Determine the [x, y] coordinate at the center of the cell enclosing the given text.  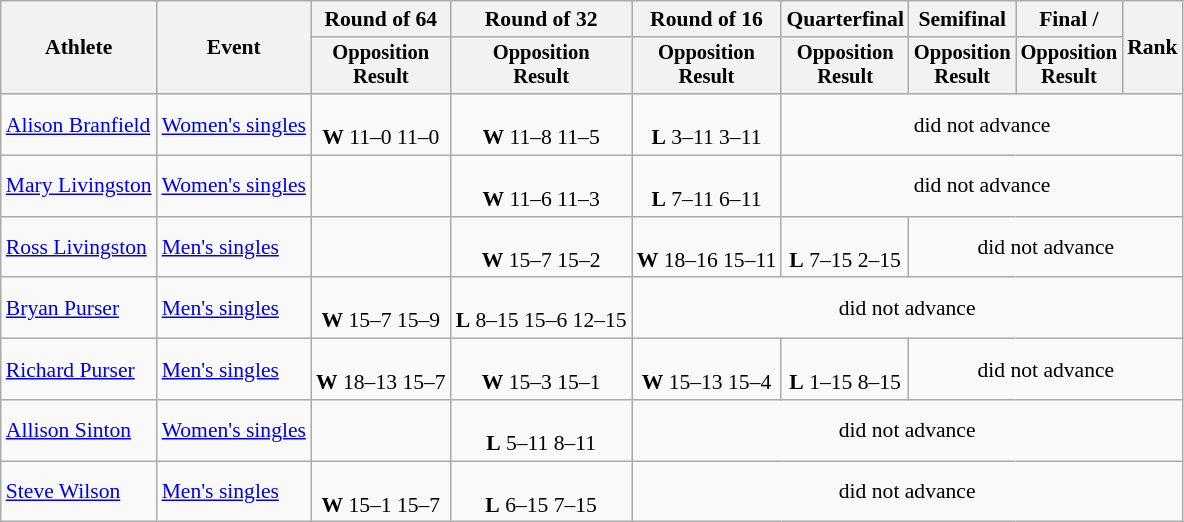
L 1–15 8–15 [845, 370]
Steve Wilson [79, 492]
W 15–7 15–2 [542, 248]
L 3–11 3–11 [707, 124]
Final / [1070, 19]
L 7–15 2–15 [845, 248]
Athlete [79, 48]
Round of 64 [381, 19]
Bryan Purser [79, 308]
W 18–13 15–7 [381, 370]
Round of 32 [542, 19]
L 7–11 6–11 [707, 186]
W 15–7 15–9 [381, 308]
W 18–16 15–11 [707, 248]
W 15–3 15–1 [542, 370]
Semifinal [962, 19]
Event [234, 48]
Round of 16 [707, 19]
W 11–8 11–5 [542, 124]
W 11–0 11–0 [381, 124]
Rank [1152, 48]
Richard Purser [79, 370]
W 11–6 11–3 [542, 186]
Allison Sinton [79, 430]
Ross Livingston [79, 248]
L 6–15 7–15 [542, 492]
Quarterfinal [845, 19]
Mary Livingston [79, 186]
Alison Branfield [79, 124]
L 8–15 15–6 12–15 [542, 308]
W 15–13 15–4 [707, 370]
W 15–1 15–7 [381, 492]
L 5–11 8–11 [542, 430]
